Capture the cell that displays the provided text and extract its [X, Y] central coordinate. 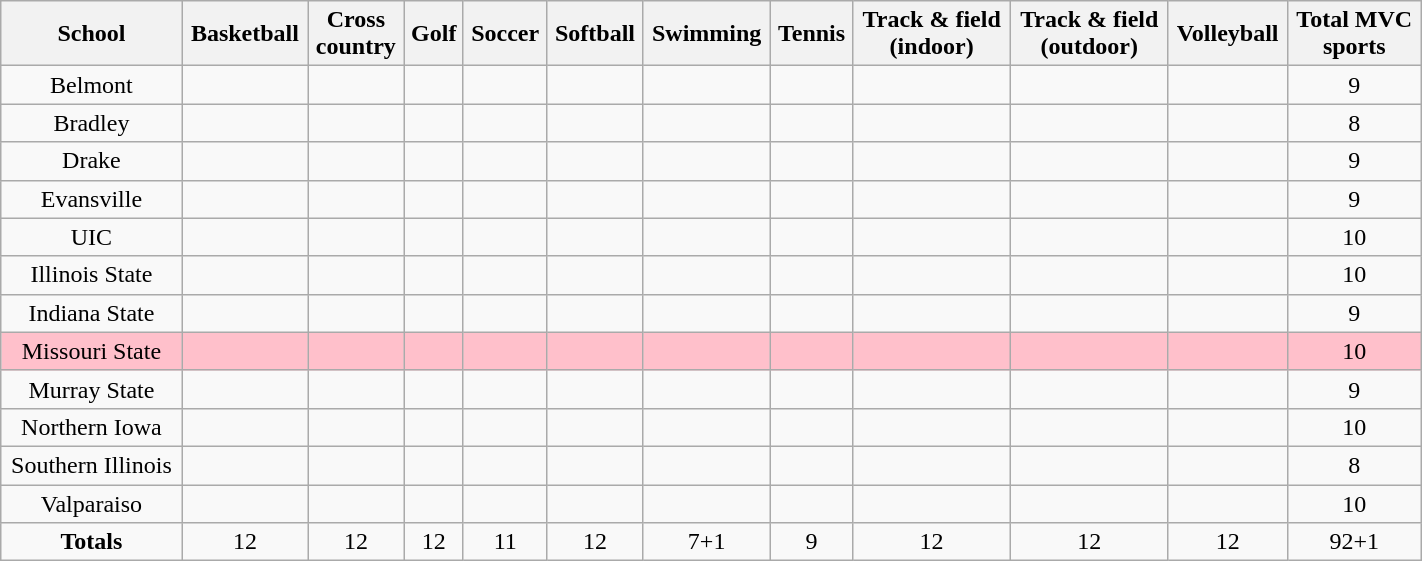
Soccer [504, 34]
Missouri State [92, 351]
Swimming [706, 34]
Volleyball [1228, 34]
92+1 [1354, 542]
Bradley [92, 123]
UIC [92, 237]
Illinois State [92, 275]
Crosscountry [356, 34]
Evansville [92, 199]
Totals [92, 542]
Total MVCsports [1354, 34]
Southern Illinois [92, 465]
7+1 [706, 542]
Golf [434, 34]
Northern Iowa [92, 427]
Basketball [245, 34]
Track & field(indoor) [932, 34]
11 [504, 542]
Softball [595, 34]
Belmont [92, 85]
Murray State [92, 389]
School [92, 34]
Track & field(outdoor) [1089, 34]
Valparaiso [92, 503]
Drake [92, 161]
Tennis [812, 34]
Indiana State [92, 313]
